Extract the [X, Y] coordinate from the center of the cell holding the provided text.  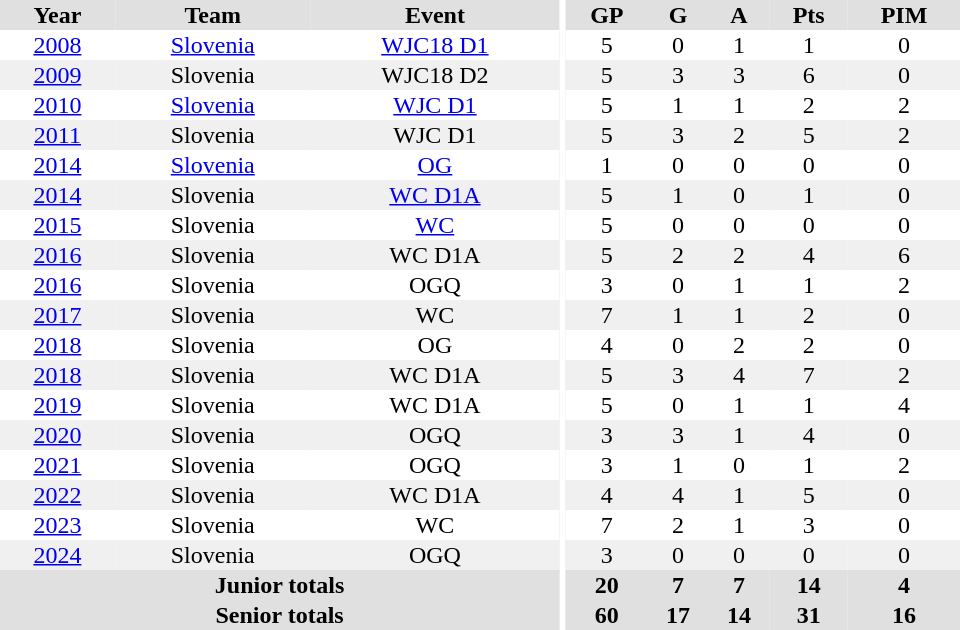
2020 [58, 435]
Pts [808, 15]
2019 [58, 405]
2008 [58, 45]
Senior totals [280, 615]
2022 [58, 495]
2009 [58, 75]
Junior totals [280, 585]
2015 [58, 225]
2010 [58, 105]
2017 [58, 315]
31 [808, 615]
2011 [58, 135]
Event [435, 15]
20 [607, 585]
Team [213, 15]
2021 [58, 465]
G [678, 15]
2023 [58, 525]
Year [58, 15]
PIM [904, 15]
16 [904, 615]
WJC18 D1 [435, 45]
WJC18 D2 [435, 75]
GP [607, 15]
17 [678, 615]
A [740, 15]
60 [607, 615]
2024 [58, 555]
